Return (x, y) of the center of cell containing provided text 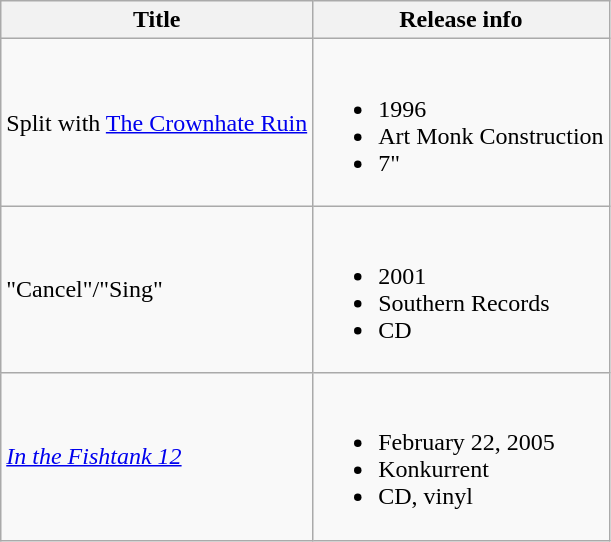
"Cancel"/"Sing" (157, 290)
In the Fishtank 12 (157, 456)
Split with The Crownhate Ruin (157, 122)
2001Southern RecordsCD (461, 290)
1996Art Monk Construction7" (461, 122)
Title (157, 20)
February 22, 2005KonkurrentCD, vinyl (461, 456)
Release info (461, 20)
